Return the [x, y] coordinate for the center point of the cell that contains the specified text.  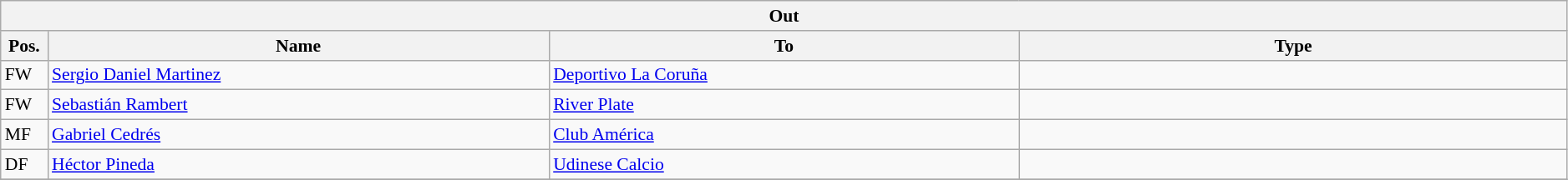
Sergio Daniel Martinez [298, 75]
Gabriel Cedrés [298, 135]
Out [784, 16]
River Plate [784, 105]
DF [24, 164]
MF [24, 135]
Club América [784, 135]
Deportivo La Coruña [784, 75]
Type [1293, 46]
Héctor Pineda [298, 164]
To [784, 46]
Sebastián Rambert [298, 105]
Name [298, 46]
Pos. [24, 46]
Udinese Calcio [784, 164]
